Extract the (x, y) coordinate from the center of the cell holding the provided text.  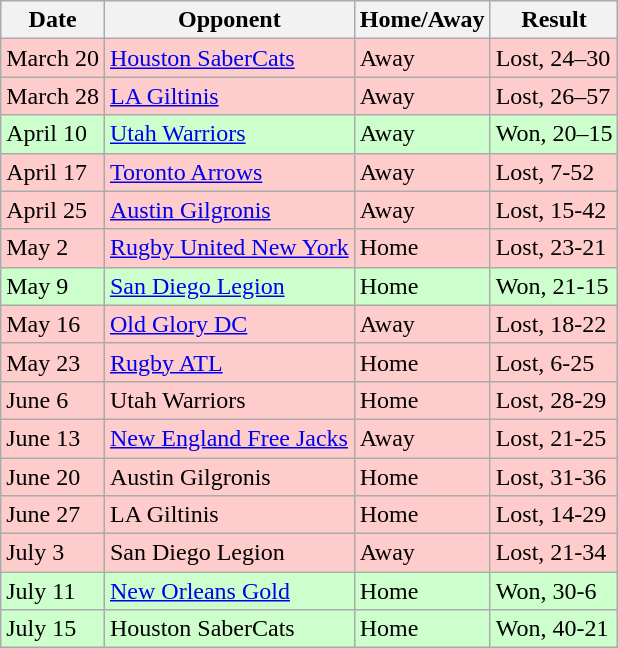
New Orleans Gold (229, 591)
Rugby United New York (229, 248)
Lost, 31-36 (554, 477)
Date (53, 20)
Result (554, 20)
Old Glory DC (229, 324)
April 17 (53, 172)
May 23 (53, 362)
Home/Away (422, 20)
May 2 (53, 248)
New England Free Jacks (229, 438)
Lost, 23-21 (554, 248)
Rugby ATL (229, 362)
March 28 (53, 96)
July 11 (53, 591)
June 13 (53, 438)
April 25 (53, 210)
Lost, 24–30 (554, 58)
June 6 (53, 400)
Lost, 14-29 (554, 515)
May 16 (53, 324)
Opponent (229, 20)
April 10 (53, 134)
March 20 (53, 58)
Won, 40-21 (554, 629)
Won, 20–15 (554, 134)
July 15 (53, 629)
July 3 (53, 553)
Lost, 26–57 (554, 96)
Lost, 28-29 (554, 400)
Lost, 21-34 (554, 553)
Lost, 18-22 (554, 324)
June 20 (53, 477)
Lost, 21-25 (554, 438)
Lost, 6-25 (554, 362)
June 27 (53, 515)
Lost, 15-42 (554, 210)
Lost, 7-52 (554, 172)
May 9 (53, 286)
Toronto Arrows (229, 172)
Won, 21-15 (554, 286)
Won, 30-6 (554, 591)
